Provide the (X, Y) coordinate of the cell's center where the given text is located.  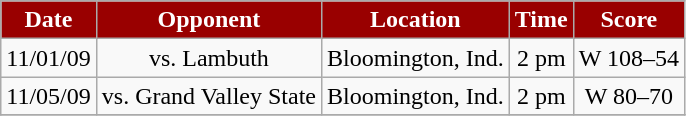
11/01/09 (49, 58)
vs. Lambuth (208, 58)
Location (416, 20)
W 80–70 (628, 96)
11/05/09 (49, 96)
Score (628, 20)
W 108–54 (628, 58)
Time (541, 20)
Date (49, 20)
Opponent (208, 20)
vs. Grand Valley State (208, 96)
